Output the (X, Y) coordinate of the center of the cell containing the given text.  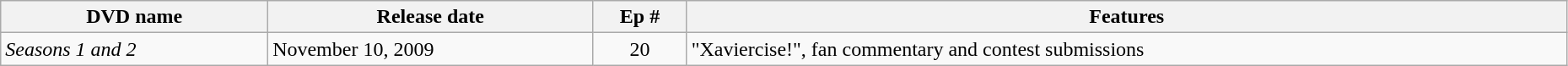
Release date (430, 17)
20 (639, 49)
Seasons 1 and 2 (135, 49)
"Xaviercise!", fan commentary and contest submissions (1127, 49)
Ep # (639, 17)
November 10, 2009 (430, 49)
DVD name (135, 17)
Features (1127, 17)
